From the cell containing the given text, extract its center point as (X, Y) coordinate. 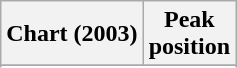
Peak position (189, 34)
Chart (2003) (72, 34)
